Determine the (x, y) coordinate at the center of the cell enclosing the given text.  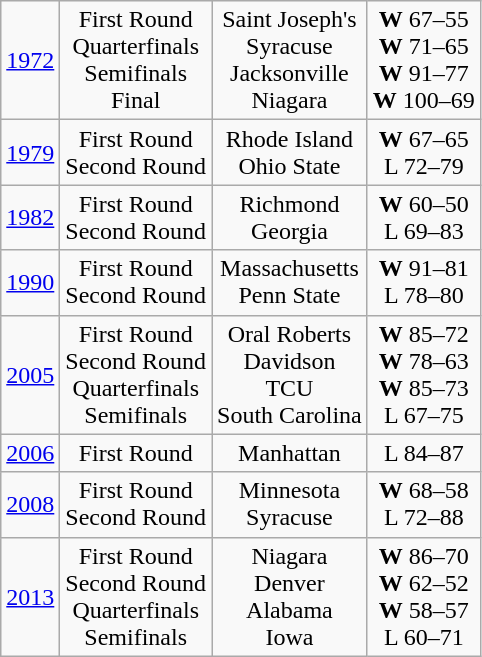
Saint Joseph'sSyracuseJacksonvilleNiagara (290, 60)
First RoundQuarterfinalsSemifinalsFinal (136, 60)
MinnesotaSyracuse (290, 504)
1990 (30, 282)
W 68–58L 72–88 (424, 504)
2005 (30, 374)
1982 (30, 218)
1972 (30, 60)
W 60–50L 69–83 (424, 218)
W 67–55W 71–65W 91–77W 100–69 (424, 60)
2006 (30, 453)
2013 (30, 596)
1979 (30, 152)
MassachusettsPenn State (290, 282)
W 85–72W 78–63W 85–73L 67–75 (424, 374)
L 84–87 (424, 453)
Oral RobertsDavidsonTCUSouth Carolina (290, 374)
2008 (30, 504)
W 67–65L 72–79 (424, 152)
NiagaraDenverAlabamaIowa (290, 596)
Rhode IslandOhio State (290, 152)
RichmondGeorgia (290, 218)
First Round (136, 453)
W 86–70W 62–52W 58–57L 60–71 (424, 596)
Manhattan (290, 453)
W 91–81L 78–80 (424, 282)
